Extract the [X, Y] coordinate from the center of the cell holding the provided text.  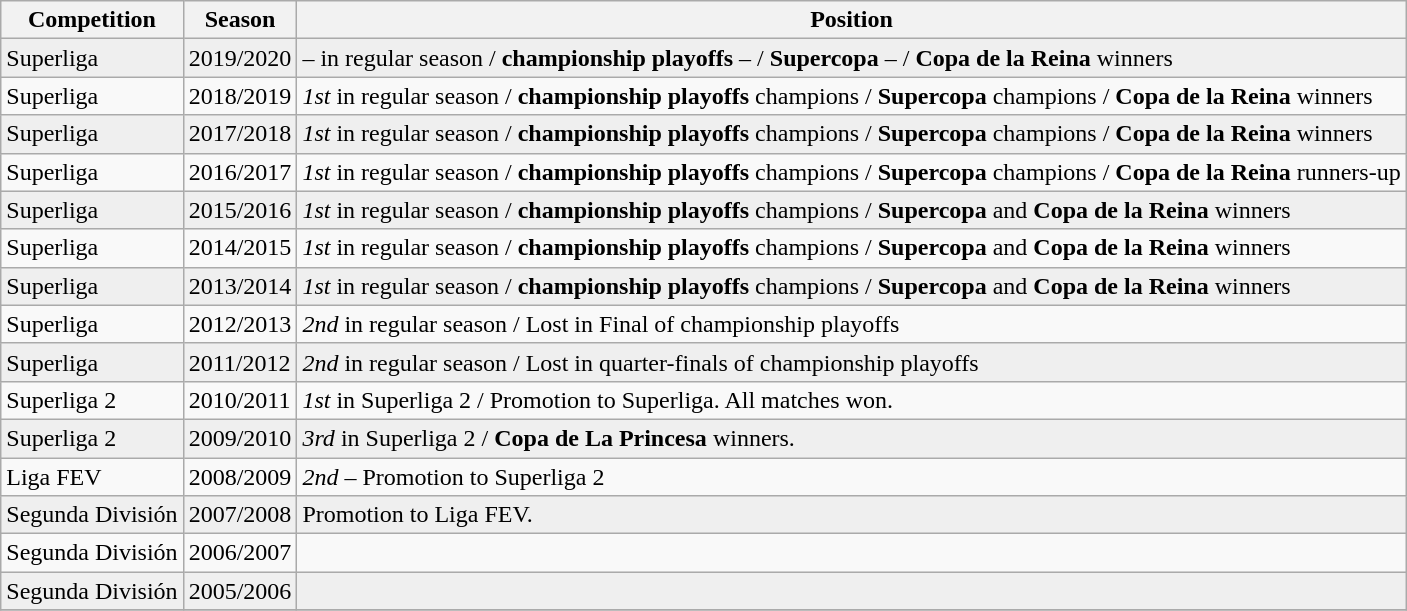
Position [852, 20]
– in regular season / championship playoffs – / Supercopa – / Copa de la Reina winners [852, 58]
2008/2009 [240, 477]
Season [240, 20]
2013/2014 [240, 286]
2007/2008 [240, 515]
2016/2017 [240, 172]
2019/2020 [240, 58]
Liga FEV [92, 477]
2006/2007 [240, 553]
2nd in regular season / Lost in quarter-finals of championship playoffs [852, 362]
2009/2010 [240, 438]
2015/2016 [240, 210]
2018/2019 [240, 96]
1st in Superliga 2 / Promotion to Superliga. All matches won. [852, 400]
2012/2013 [240, 324]
2nd in regular season / Lost in Final of championship playoffs [852, 324]
3rd in Superliga 2 / Copa de La Princesa winners. [852, 438]
1st in regular season / championship playoffs champions / Supercopa champions / Copa de la Reina runners-up [852, 172]
2010/2011 [240, 400]
2017/2018 [240, 134]
Competition [92, 20]
Promotion to Liga FEV. [852, 515]
2nd – Promotion to Superliga 2 [852, 477]
2014/2015 [240, 248]
2005/2006 [240, 591]
2011/2012 [240, 362]
